Detect which cell encompasses the target text, then output its (X, Y) center coordinate. 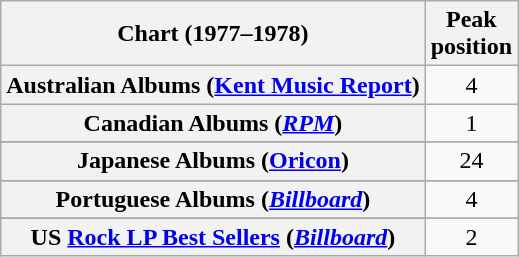
Chart (1977–1978) (213, 34)
Japanese Albums (Oricon) (213, 161)
Canadian Albums (RPM) (213, 123)
1 (471, 123)
2 (471, 237)
US Rock LP Best Sellers (Billboard) (213, 237)
24 (471, 161)
Australian Albums (Kent Music Report) (213, 85)
Peakposition (471, 34)
Portuguese Albums (Billboard) (213, 199)
